Extract the [X, Y] coordinate from the center of the cell holding the provided text.  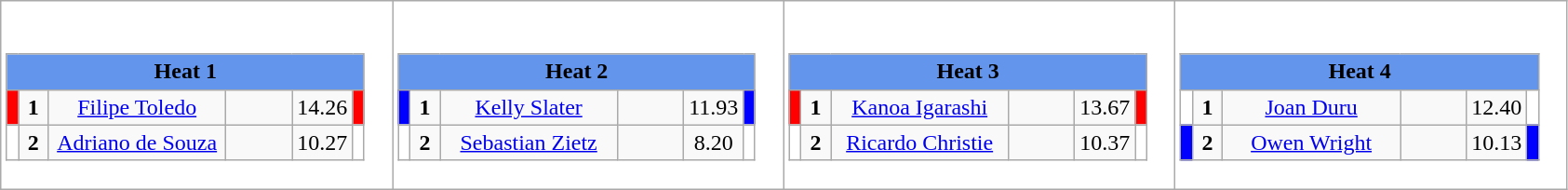
10.37 [1106, 142]
Heat 4 [1360, 72]
Ricardo Christie [919, 142]
10.13 [1496, 142]
Sebastian Zietz [529, 142]
Adriano de Souza [138, 142]
Filipe Toledo [138, 107]
Heat 2 [577, 72]
Heat 3 [968, 72]
Owen Wright [1312, 142]
Heat 1 [185, 72]
Kelly Slater [529, 107]
Kanoa Igarashi [919, 107]
Heat 3 1 Kanoa Igarashi 13.67 2 Ricardo Christie 10.37 [979, 95]
Heat 2 1 Kelly Slater 11.93 2 Sebastian Zietz 8.20 [588, 95]
Joan Duru [1312, 107]
11.93 [714, 107]
Heat 4 1 Joan Duru 12.40 2 Owen Wright 10.13 [1372, 95]
10.27 [322, 142]
12.40 [1496, 107]
13.67 [1106, 107]
Heat 1 1 Filipe Toledo 14.26 2 Adriano de Souza 10.27 [197, 95]
14.26 [322, 107]
8.20 [714, 142]
